Capture the cell that displays the provided text and extract its [x, y] central coordinate. 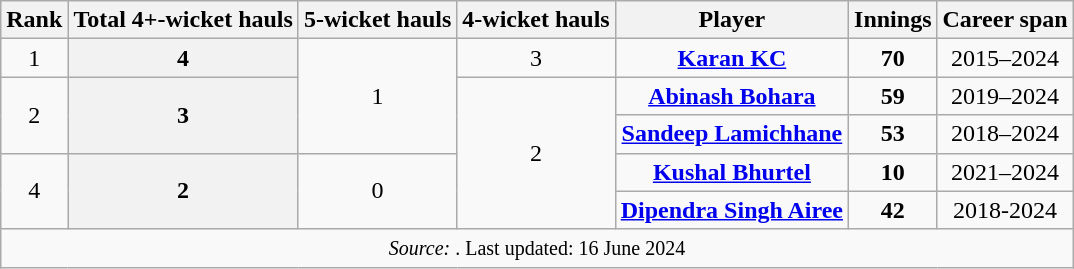
Career span [1005, 20]
Rank [34, 20]
Dipendra Singh Airee [732, 210]
42 [893, 210]
Sandeep Lamichhane [732, 134]
53 [893, 134]
Abinash Bohara [732, 96]
Karan KC [732, 58]
59 [893, 96]
Player [732, 20]
Innings [893, 20]
2018-2024 [1005, 210]
70 [893, 58]
5-wicket hauls [377, 20]
0 [377, 191]
Source: . Last updated: 16 June 2024 [537, 248]
Kushal Bhurtel [732, 172]
2019–2024 [1005, 96]
2021–2024 [1005, 172]
2018–2024 [1005, 134]
Total 4+-wicket hauls [184, 20]
4-wicket hauls [536, 20]
2015–2024 [1005, 58]
10 [893, 172]
